Return (X, Y) of the center of cell containing provided text 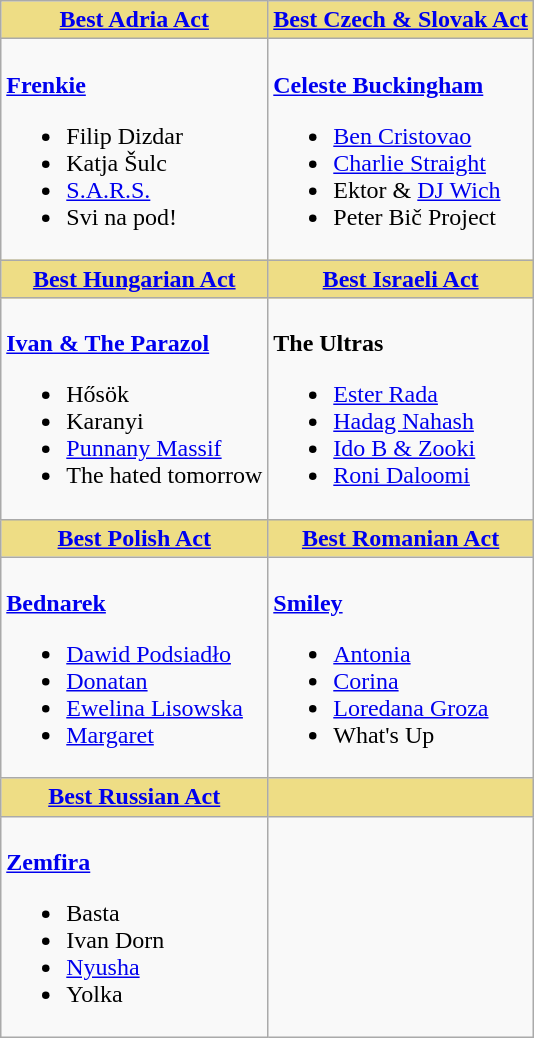
The UltrasEster RadaHadag NahashIdo B & ZookiRoni Daloomi (401, 408)
Ivan & The ParazolHősökKaranyiPunnany MassifThe hated tomorrow (134, 408)
ZemfiraBastaIvan DornNyushaYolka (134, 926)
BednarekDawid PodsiadłoDonatanEwelina LisowskaMargaret (134, 668)
Best Adria Act (134, 20)
Best Romanian Act (401, 538)
SmileyAntoniaCorinaLoredana GrozaWhat's Up (401, 668)
Celeste BuckinghamBen CristovaoCharlie StraightEktor & DJ WichPeter Bič Project (401, 150)
Best Czech & Slovak Act (401, 20)
Best Hungarian Act (134, 279)
FrenkieFilip DizdarKatja ŠulcS.A.R.S.Svi na pod! (134, 150)
Best Russian Act (134, 797)
Best Israeli Act (401, 279)
Best Polish Act (134, 538)
